Determine the [X, Y] coordinate at the center of the cell enclosing the given text.  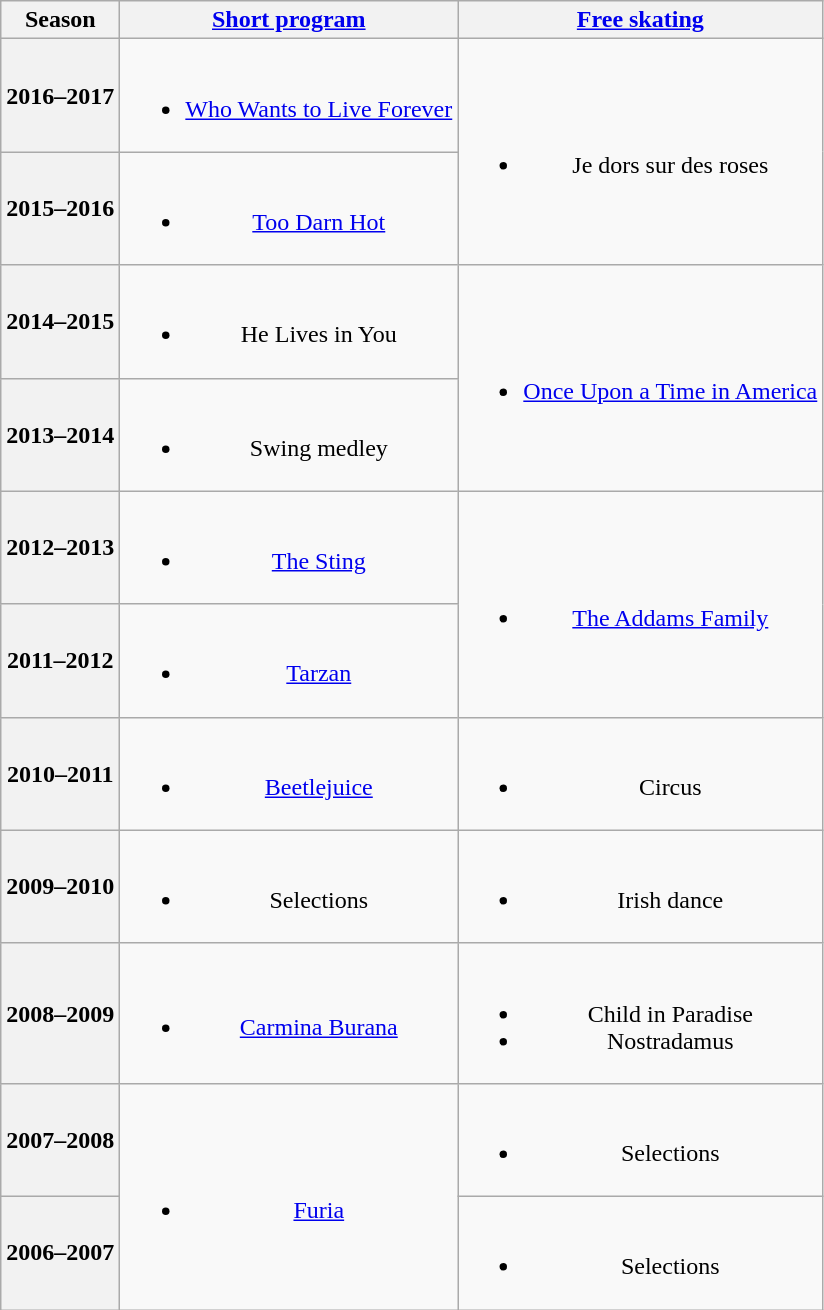
Circus [640, 774]
2013–2014 [60, 434]
Free skating [640, 20]
Carmina Burana [289, 1013]
2010–2011 [60, 774]
2006–2007 [60, 1252]
Tarzan [289, 660]
Swing medley [289, 434]
2009–2010 [60, 886]
Furia [289, 1196]
2015–2016 [60, 208]
2014–2015 [60, 322]
Je dors sur des roses [640, 152]
Beetlejuice [289, 774]
2016–2017 [60, 96]
2011–2012 [60, 660]
Short program [289, 20]
Too Darn Hot [289, 208]
Child in Paradise Nostradamus [640, 1013]
2008–2009 [60, 1013]
He Lives in You [289, 322]
2007–2008 [60, 1140]
Once Upon a Time in America [640, 378]
The Addams Family [640, 604]
Who Wants to Live Forever [289, 96]
The Sting [289, 548]
2012–2013 [60, 548]
Irish dance [640, 886]
Season [60, 20]
